Identify which cell holds the provided text, then report its [X, Y] central coordinate. 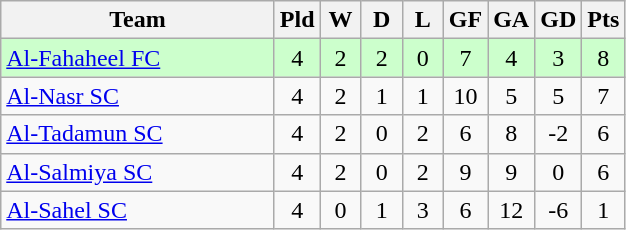
GD [558, 20]
Team [138, 20]
GF [465, 20]
Pld [297, 20]
12 [512, 210]
Al-Nasr SC [138, 96]
W [340, 20]
Al-Sahel SC [138, 210]
Al-Fahaheel FC [138, 58]
D [382, 20]
Al-Salmiya SC [138, 172]
L [422, 20]
Pts [604, 20]
-6 [558, 210]
Al-Tadamun SC [138, 134]
GA [512, 20]
10 [465, 96]
-2 [558, 134]
